Locate the cell with the specified text and output its (X, Y) center coordinate. 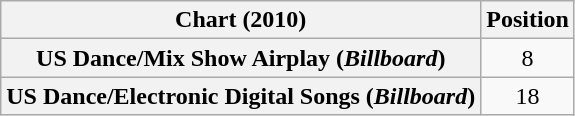
US Dance/Mix Show Airplay (Billboard) (241, 58)
Position (528, 20)
18 (528, 96)
Chart (2010) (241, 20)
US Dance/Electronic Digital Songs (Billboard) (241, 96)
8 (528, 58)
